Return (x, y) of the center of cell containing provided text 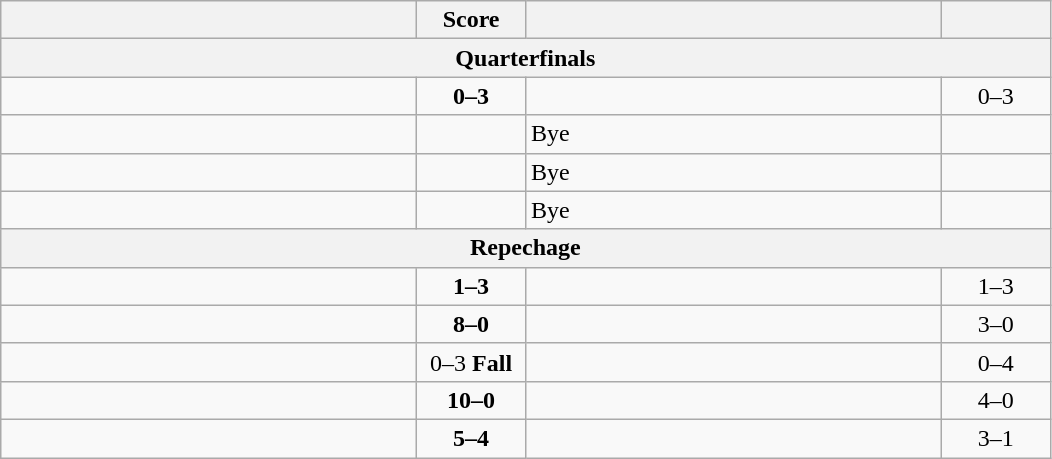
Score (472, 20)
8–0 (472, 324)
4–0 (996, 400)
3–0 (996, 324)
5–4 (472, 438)
3–1 (996, 438)
0–4 (996, 362)
0–3 Fall (472, 362)
Quarterfinals (526, 58)
10–0 (472, 400)
Repechage (526, 248)
